From the cell containing the given text, extract its center point as [x, y] coordinate. 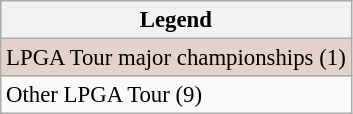
Other LPGA Tour (9) [176, 95]
Legend [176, 20]
LPGA Tour major championships (1) [176, 58]
